Identify which cell holds the provided text, then report its [x, y] central coordinate. 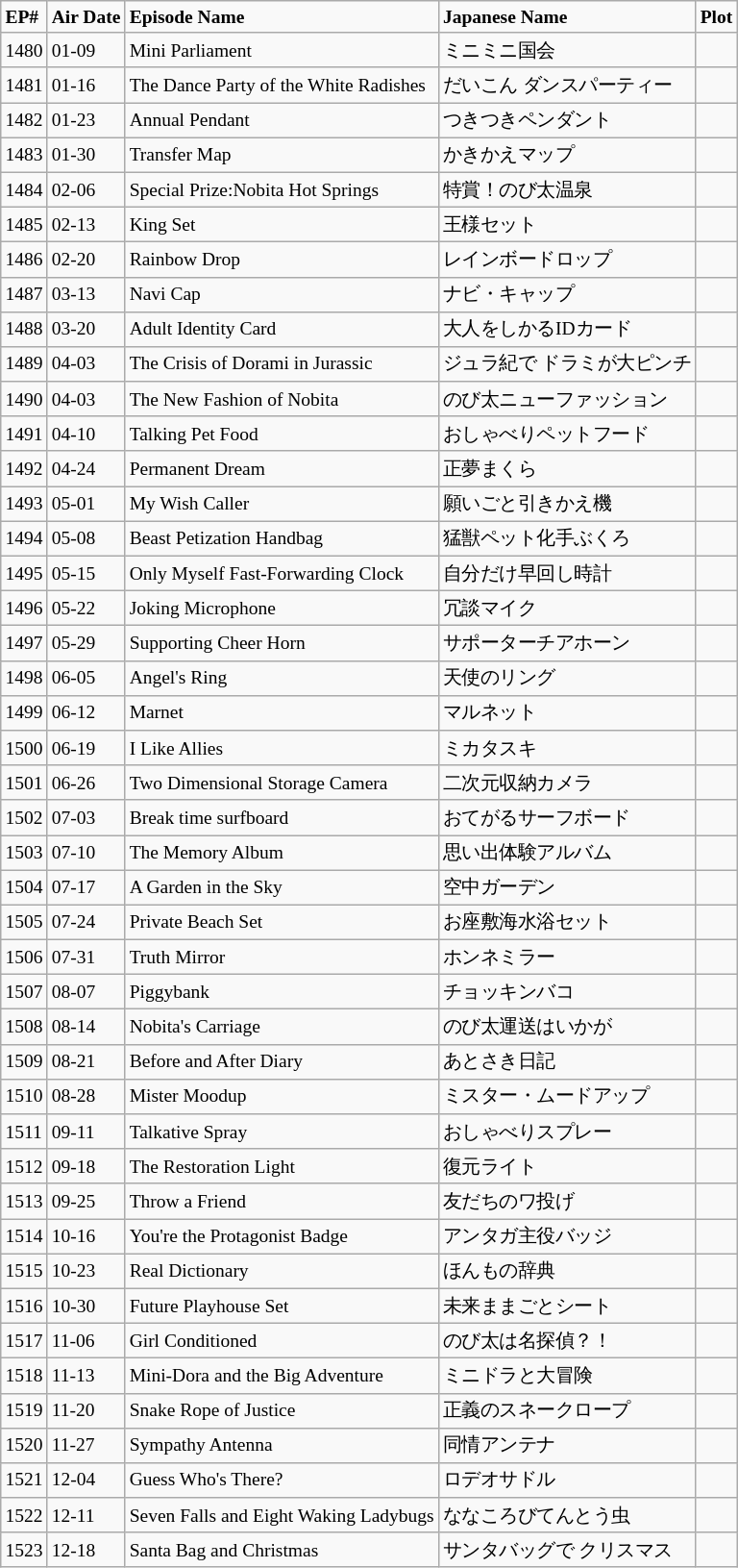
06-26 [86, 783]
ミカタスキ [567, 748]
Supporting Cheer Horn [282, 643]
A Garden in the Sky [282, 887]
EP# [24, 17]
12-11 [86, 1515]
お座敷海水浴セット [567, 922]
Throw a Friend [282, 1201]
1487 [24, 294]
ミスター・ムードアップ [567, 1096]
1505 [24, 922]
1486 [24, 260]
1495 [24, 573]
1481 [24, 85]
1493 [24, 504]
王様セット [567, 224]
1522 [24, 1515]
願いごと引きかえ機 [567, 504]
08-07 [86, 992]
1497 [24, 643]
冗談マイク [567, 609]
I Like Allies [282, 748]
サンタバッグで クリスマス [567, 1550]
09-18 [86, 1166]
アンタガ主役バッジ [567, 1236]
だいこん ダンスパーティー [567, 85]
05-29 [86, 643]
Talking Pet Food [282, 434]
10-23 [86, 1271]
Beast Petization Handbag [282, 538]
Mini-Dora and the Big Adventure [282, 1376]
1499 [24, 712]
おしゃべりスプレー [567, 1132]
つきつきペンダント [567, 120]
Nobita's Carriage [282, 1027]
Girl Conditioned [282, 1340]
マルネット [567, 712]
1506 [24, 957]
おてがるサーフボード [567, 817]
1518 [24, 1376]
1480 [24, 50]
チョッキンバコ [567, 992]
1514 [24, 1236]
のび太運送はいかが [567, 1027]
The Dance Party of the White Radishes [282, 85]
Episode Name [282, 17]
09-25 [86, 1201]
Adult Identity Card [282, 329]
Seven Falls and Eight Waking Ladybugs [282, 1515]
1509 [24, 1061]
Permanent Dream [282, 468]
02-06 [86, 189]
1491 [24, 434]
12-18 [86, 1550]
01-09 [86, 50]
Sympathy Antenna [282, 1445]
05-08 [86, 538]
You're the Protagonist Badge [282, 1236]
1515 [24, 1271]
ミニミニ国会 [567, 50]
1520 [24, 1445]
1494 [24, 538]
復元ライト [567, 1166]
1492 [24, 468]
Piggybank [282, 992]
Private Beach Set [282, 922]
Japanese Name [567, 17]
1521 [24, 1481]
1482 [24, 120]
あとさき日記 [567, 1061]
1483 [24, 155]
Only Myself Fast-Forwarding Clock [282, 573]
11-13 [86, 1376]
未来ままごとシート [567, 1306]
The Restoration Light [282, 1166]
1519 [24, 1410]
07-10 [86, 852]
かきかえマップ [567, 155]
08-14 [86, 1027]
Future Playhouse Set [282, 1306]
Guess Who's There? [282, 1481]
07-17 [86, 887]
1502 [24, 817]
12-04 [86, 1481]
09-11 [86, 1132]
1516 [24, 1306]
特賞！のび太温泉 [567, 189]
Air Date [86, 17]
のび太ニューファッション [567, 399]
08-28 [86, 1096]
The New Fashion of Nobita [282, 399]
11-06 [86, 1340]
03-20 [86, 329]
02-13 [86, 224]
06-19 [86, 748]
Rainbow Drop [282, 260]
My Wish Caller [282, 504]
04-10 [86, 434]
Joking Microphone [282, 609]
Two Dimensional Storage Camera [282, 783]
1517 [24, 1340]
Angel's Ring [282, 678]
Truth Mirror [282, 957]
05-15 [86, 573]
Before and After Diary [282, 1061]
1484 [24, 189]
Mini Parliament [282, 50]
Transfer Map [282, 155]
06-12 [86, 712]
1503 [24, 852]
1485 [24, 224]
二次元収納カメラ [567, 783]
Real Dictionary [282, 1271]
1490 [24, 399]
1496 [24, 609]
大人をしかるIDカード [567, 329]
07-03 [86, 817]
ななころびてんとう虫 [567, 1515]
07-31 [86, 957]
1511 [24, 1132]
The Memory Album [282, 852]
自分だけ早回し時計 [567, 573]
06-05 [86, 678]
おしゃべりペットフード [567, 434]
空中ガーデン [567, 887]
1501 [24, 783]
05-01 [86, 504]
ほんもの辞典 [567, 1271]
天使のリング [567, 678]
01-16 [86, 85]
Talkative Spray [282, 1132]
ホンネミラー [567, 957]
Snake Rope of Justice [282, 1410]
Special Prize:Nobita Hot Springs [282, 189]
ジュラ紀で ドラミが大ピンチ [567, 364]
08-21 [86, 1061]
10-30 [86, 1306]
05-22 [86, 609]
友だちのワ投げ [567, 1201]
猛獣ペット化手ぶくろ [567, 538]
サポーターチアホーン [567, 643]
思い出体験アルバム [567, 852]
正義のスネークロープ [567, 1410]
10-16 [86, 1236]
King Set [282, 224]
1510 [24, 1096]
のび太は名探偵？！ [567, 1340]
1488 [24, 329]
Annual Pendant [282, 120]
ロデオサドル [567, 1481]
1507 [24, 992]
ナビ・キャップ [567, 294]
02-20 [86, 260]
Santa Bag and Christmas [282, 1550]
1498 [24, 678]
11-20 [86, 1410]
1508 [24, 1027]
11-27 [86, 1445]
Plot [717, 17]
07-24 [86, 922]
1500 [24, 748]
Mister Moodup [282, 1096]
レインボードロップ [567, 260]
Break time surfboard [282, 817]
正夢まくら [567, 468]
The Crisis of Dorami in Jurassic [282, 364]
03-13 [86, 294]
01-30 [86, 155]
04-24 [86, 468]
Marnet [282, 712]
1504 [24, 887]
1523 [24, 1550]
ミニドラと大冒険 [567, 1376]
1489 [24, 364]
Navi Cap [282, 294]
1513 [24, 1201]
01-23 [86, 120]
同情アンテナ [567, 1445]
1512 [24, 1166]
